Identify which cell holds the provided text, then report its (X, Y) central coordinate. 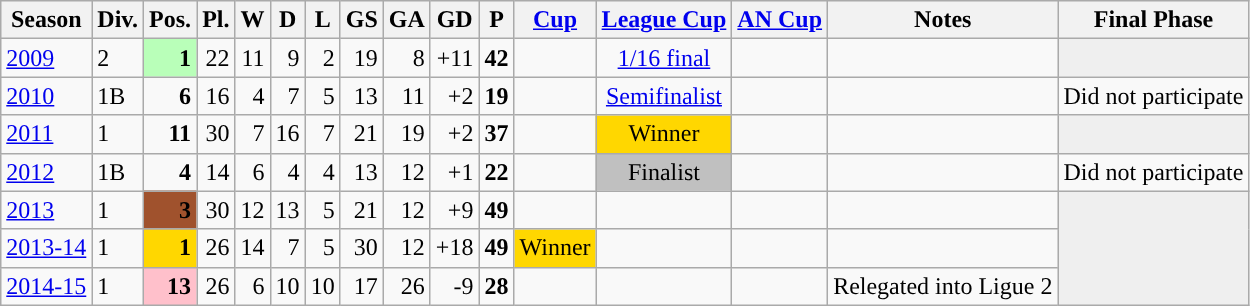
2011 (46, 134)
2012 (46, 172)
Season (46, 20)
D (288, 20)
Cup (555, 20)
Pos. (170, 20)
GS (362, 20)
W (252, 20)
Pl. (216, 20)
37 (496, 134)
2009 (46, 58)
1/16 final (664, 58)
League Cup (664, 20)
GD (454, 20)
Notes (943, 20)
+9 (454, 210)
28 (496, 286)
2013-14 (46, 248)
Relegated into Ligue 2 (943, 286)
AN Cup (780, 20)
2014-15 (46, 286)
GA (406, 20)
Div. (118, 20)
+18 (454, 248)
+11 (454, 58)
-9 (454, 286)
9 (288, 58)
42 (496, 58)
8 (406, 58)
2013 (46, 210)
Finalist (664, 172)
3 (170, 210)
+1 (454, 172)
Final Phase (1154, 20)
2010 (46, 96)
L (322, 20)
P (496, 20)
17 (362, 286)
Semifinalist (664, 96)
